Find where the given text appears and provide that cell's center as [X, Y] coordinate. 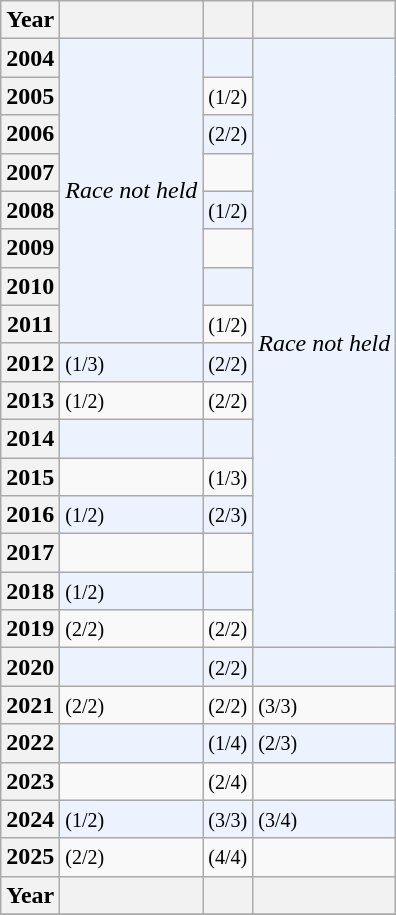
2010 [30, 286]
2024 [30, 819]
2007 [30, 172]
2016 [30, 515]
(1/4) [228, 743]
(4/4) [228, 857]
2022 [30, 743]
2014 [30, 438]
2021 [30, 705]
2023 [30, 781]
2009 [30, 248]
2011 [30, 324]
(3/4) [324, 819]
2006 [30, 134]
2019 [30, 629]
2025 [30, 857]
2013 [30, 400]
2015 [30, 477]
2008 [30, 210]
2018 [30, 591]
2012 [30, 362]
2017 [30, 553]
2005 [30, 96]
2004 [30, 58]
2020 [30, 667]
(2/4) [228, 781]
